From the cell containing the given text, extract its center point as [X, Y] coordinate. 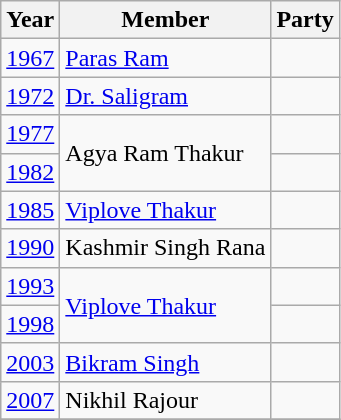
1993 [30, 286]
Dr. Saligram [166, 96]
Bikram Singh [166, 362]
1972 [30, 96]
2003 [30, 362]
Nikhil Rajour [166, 400]
Party [305, 20]
Paras Ram [166, 58]
1990 [30, 248]
Kashmir Singh Rana [166, 248]
1982 [30, 172]
Agya Ram Thakur [166, 153]
1977 [30, 134]
Year [30, 20]
1967 [30, 58]
1985 [30, 210]
1998 [30, 324]
Member [166, 20]
2007 [30, 400]
